For the text-containing cell, return its midpoint in (x, y) coordinate format. 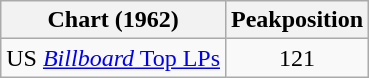
Peakposition (298, 20)
US Billboard Top LPs (114, 58)
121 (298, 58)
Chart (1962) (114, 20)
